Return [x, y] of the center of cell containing provided text 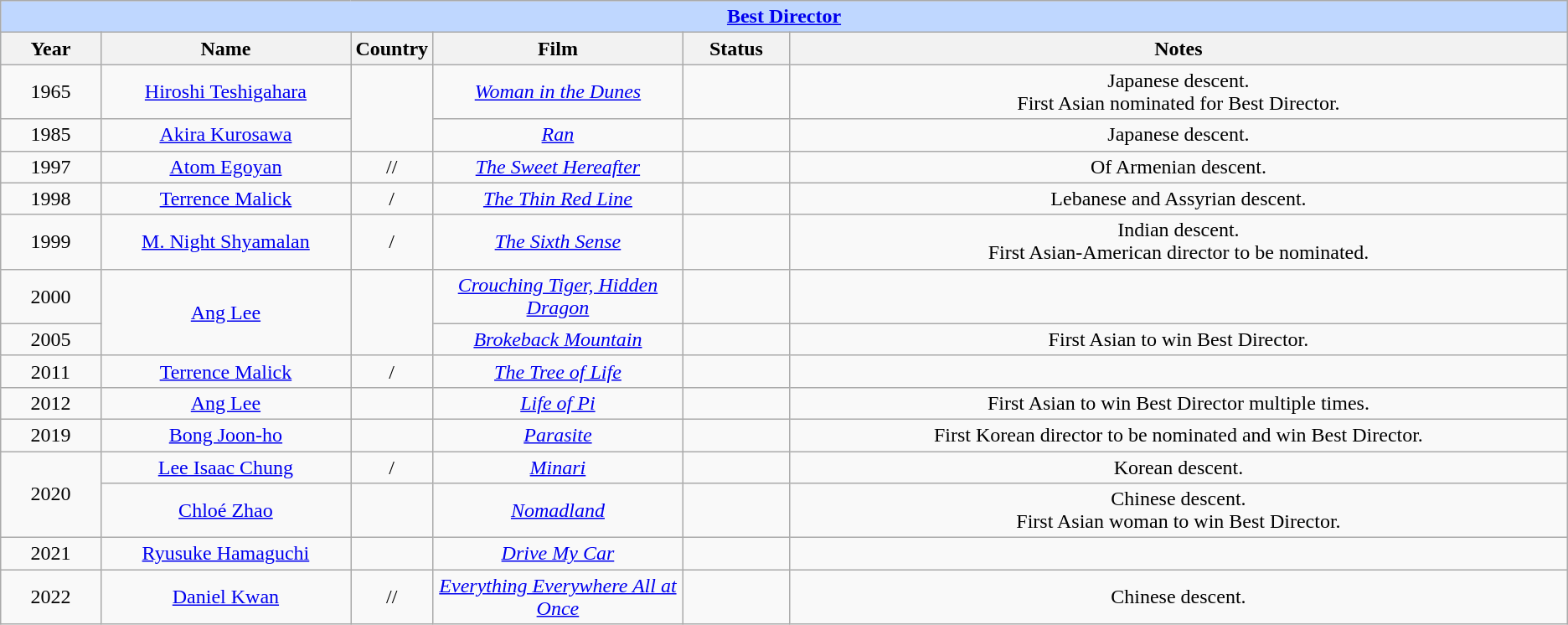
Life of Pi [558, 403]
Country [392, 49]
Drive My Car [558, 554]
Nomadland [558, 511]
2021 [50, 554]
2000 [50, 297]
Hiroshi Teshigahara [226, 92]
Lebanese and Assyrian descent. [1179, 199]
Japanese descent.First Asian nominated for Best Director. [1179, 92]
The Sixth Sense [558, 241]
Crouching Tiger, Hidden Dragon [558, 297]
2019 [50, 435]
M. Night Shyamalan [226, 241]
2012 [50, 403]
Everything Everywhere All at Once [558, 597]
1985 [50, 135]
Notes [1179, 49]
2020 [50, 494]
Daniel Kwan [226, 597]
1999 [50, 241]
The Thin Red Line [558, 199]
Chinese descent. [1179, 597]
2022 [50, 597]
Lee Isaac Chung [226, 467]
First Korean director to be nominated and win Best Director. [1179, 435]
2011 [50, 371]
1965 [50, 92]
Atom Egoyan [226, 167]
First Asian to win Best Director multiple times. [1179, 403]
Chinese descent.First Asian woman to win Best Director. [1179, 511]
Akira Kurosawa [226, 135]
Name [226, 49]
Minari [558, 467]
Korean descent. [1179, 467]
Year [50, 49]
2005 [50, 339]
Of Armenian descent. [1179, 167]
Parasite [558, 435]
Japanese descent. [1179, 135]
Bong Joon-ho [226, 435]
The Tree of Life [558, 371]
Brokeback Mountain [558, 339]
Ryusuke Hamaguchi [226, 554]
Status [735, 49]
1997 [50, 167]
Chloé Zhao [226, 511]
1998 [50, 199]
Woman in the Dunes [558, 92]
Best Director [784, 17]
Ran [558, 135]
The Sweet Hereafter [558, 167]
Film [558, 49]
Indian descent.First Asian-American director to be nominated. [1179, 241]
First Asian to win Best Director. [1179, 339]
